Search for the cell housing the specified text and yield its [x, y] center coordinate. 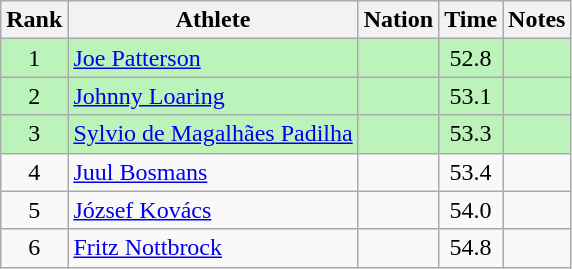
Joe Patterson [213, 58]
1 [34, 58]
Juul Bosmans [213, 172]
Sylvio de Magalhães Padilha [213, 134]
52.8 [471, 58]
53.1 [471, 96]
3 [34, 134]
Nation [398, 20]
6 [34, 248]
József Kovács [213, 210]
54.0 [471, 210]
Fritz Nottbrock [213, 248]
Athlete [213, 20]
Notes [537, 20]
54.8 [471, 248]
53.4 [471, 172]
53.3 [471, 134]
Johnny Loaring [213, 96]
Time [471, 20]
Rank [34, 20]
2 [34, 96]
4 [34, 172]
5 [34, 210]
